Search for the cell housing the specified text and yield its (x, y) center coordinate. 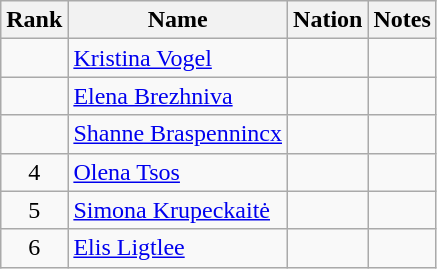
Shanne Braspennincx (178, 134)
Nation (328, 20)
Notes (402, 20)
4 (34, 172)
Kristina Vogel (178, 58)
Elis Ligtlee (178, 248)
6 (34, 248)
Rank (34, 20)
Olena Tsos (178, 172)
5 (34, 210)
Elena Brezhniva (178, 96)
Simona Krupeckaitė (178, 210)
Name (178, 20)
